Return (x, y) of the center of cell containing provided text 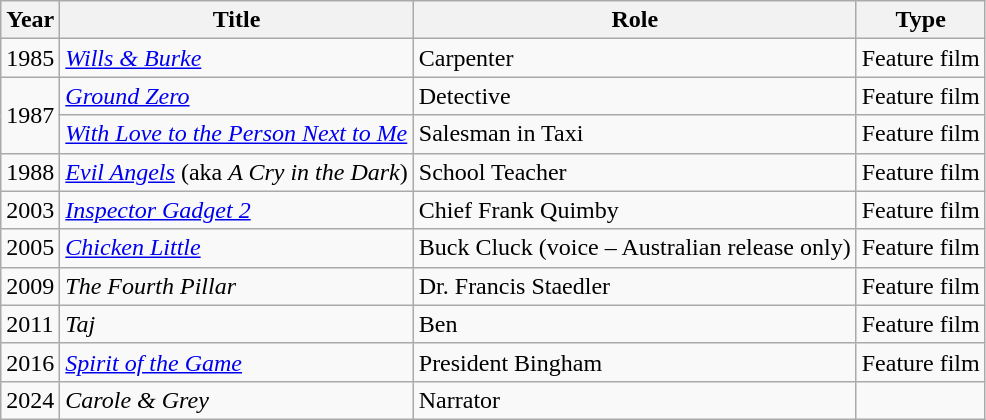
With Love to the Person Next to Me (236, 134)
1985 (30, 58)
The Fourth Pillar (236, 286)
1987 (30, 115)
Dr. Francis Staedler (634, 286)
Title (236, 20)
Spirit of the Game (236, 362)
Carpenter (634, 58)
Carole & Grey (236, 400)
Buck Cluck (voice – Australian release only) (634, 248)
2009 (30, 286)
Taj (236, 324)
2011 (30, 324)
Chief Frank Quimby (634, 210)
Chicken Little (236, 248)
Role (634, 20)
Ben (634, 324)
Inspector Gadget 2 (236, 210)
Salesman in Taxi (634, 134)
Detective (634, 96)
2003 (30, 210)
2024 (30, 400)
Year (30, 20)
Narrator (634, 400)
2005 (30, 248)
2016 (30, 362)
Wills & Burke (236, 58)
1988 (30, 172)
Type (920, 20)
President Bingham (634, 362)
Ground Zero (236, 96)
Evil Angels (aka A Cry in the Dark) (236, 172)
School Teacher (634, 172)
